Capture the cell that displays the provided text and extract its [X, Y] central coordinate. 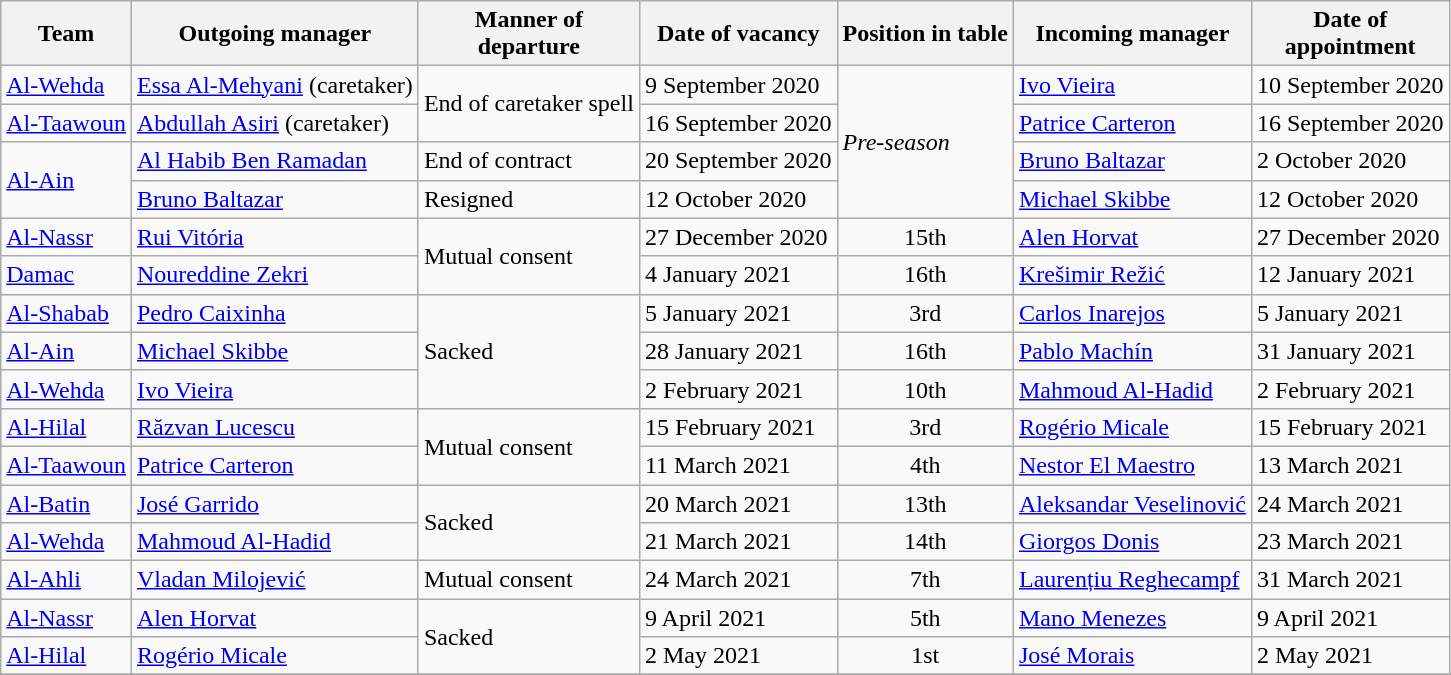
Pedro Caixinha [274, 313]
Date of vacancy [738, 34]
Giorgos Donis [1132, 542]
Mano Menezes [1132, 618]
5th [925, 618]
Al Habib Ben Ramadan [274, 161]
Al-Shabab [66, 313]
20 March 2021 [738, 503]
4 January 2021 [738, 275]
Date ofappointment [1350, 34]
12 January 2021 [1350, 275]
Carlos Inarejos [1132, 313]
31 March 2021 [1350, 580]
Rui Vitória [274, 237]
7th [925, 580]
Incoming manager [1132, 34]
13th [925, 503]
Nestor El Maestro [1132, 465]
Damac [66, 275]
10 September 2020 [1350, 85]
1st [925, 656]
Krešimir Režić [1132, 275]
14th [925, 542]
Team [66, 34]
Al-Ahli [66, 580]
28 January 2021 [738, 351]
Al-Batin [66, 503]
Răzvan Lucescu [274, 427]
End of caretaker spell [528, 104]
Pablo Machín [1132, 351]
End of contract [528, 161]
José Garrido [274, 503]
Laurențiu Reghecampf [1132, 580]
Manner ofdeparture [528, 34]
Noureddine Zekri [274, 275]
20 September 2020 [738, 161]
23 March 2021 [1350, 542]
Resigned [528, 199]
13 March 2021 [1350, 465]
9 September 2020 [738, 85]
Pre-season [925, 142]
Aleksandar Veselinović [1132, 503]
Vladan Milojević [274, 580]
Outgoing manager [274, 34]
José Morais [1132, 656]
Essa Al-Mehyani (caretaker) [274, 85]
Abdullah Asiri (caretaker) [274, 123]
21 March 2021 [738, 542]
10th [925, 389]
Position in table [925, 34]
31 January 2021 [1350, 351]
2 October 2020 [1350, 161]
15th [925, 237]
11 March 2021 [738, 465]
4th [925, 465]
